Identify which cell holds the provided text, then report its [X, Y] central coordinate. 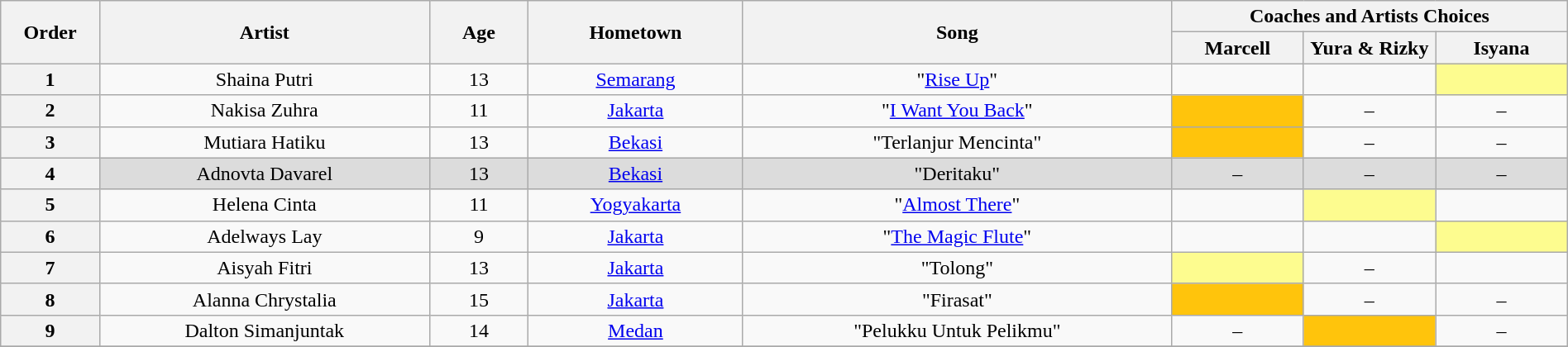
"Pelukku Untuk Pelikmu" [958, 330]
"I Want You Back" [958, 111]
"Firasat" [958, 299]
Aisyah Fitri [265, 268]
Yura & Rizky [1370, 48]
1 [50, 79]
Shaina Putri [265, 79]
Medan [635, 330]
Coaches and Artists Choices [1370, 17]
Age [479, 32]
Artist [265, 32]
Order [50, 32]
3 [50, 142]
6 [50, 236]
Yogyakarta [635, 205]
8 [50, 299]
Marcell [1238, 48]
14 [479, 330]
"Almost There" [958, 205]
5 [50, 205]
Dalton Simanjuntak [265, 330]
15 [479, 299]
Alanna Chrystalia [265, 299]
Adelways Lay [265, 236]
4 [50, 173]
"Terlanjur Mencinta" [958, 142]
"Tolong" [958, 268]
"Rise Up" [958, 79]
Adnovta Davarel [265, 173]
Song [958, 32]
Semarang [635, 79]
"Deritaku" [958, 173]
Helena Cinta [265, 205]
Hometown [635, 32]
"The Magic Flute" [958, 236]
7 [50, 268]
2 [50, 111]
Nakisa Zuhra [265, 111]
Isyana [1502, 48]
Mutiara Hatiku [265, 142]
